Pinpoint the cell where the given text exists, returning its (X, Y) midpoint coordinate. 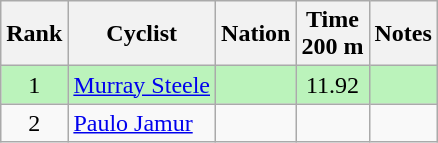
Paulo Jamur (142, 123)
Notes (403, 34)
1 (34, 85)
11.92 (332, 85)
Murray Steele (142, 85)
2 (34, 123)
Time200 m (332, 34)
Cyclist (142, 34)
Rank (34, 34)
Nation (256, 34)
